Determine the (X, Y) coordinate at the center of the cell enclosing the given text.  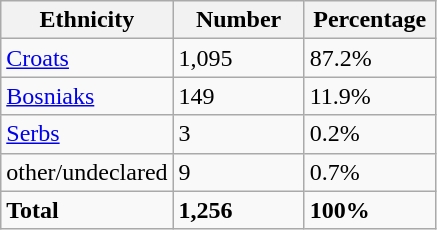
9 (238, 172)
Number (238, 20)
1,256 (238, 210)
1,095 (238, 58)
149 (238, 96)
Bosniaks (87, 96)
87.2% (370, 58)
other/undeclared (87, 172)
0.7% (370, 172)
Percentage (370, 20)
11.9% (370, 96)
3 (238, 134)
Serbs (87, 134)
0.2% (370, 134)
100% (370, 210)
Total (87, 210)
Croats (87, 58)
Ethnicity (87, 20)
